Return (X, Y) of the center of cell containing provided text 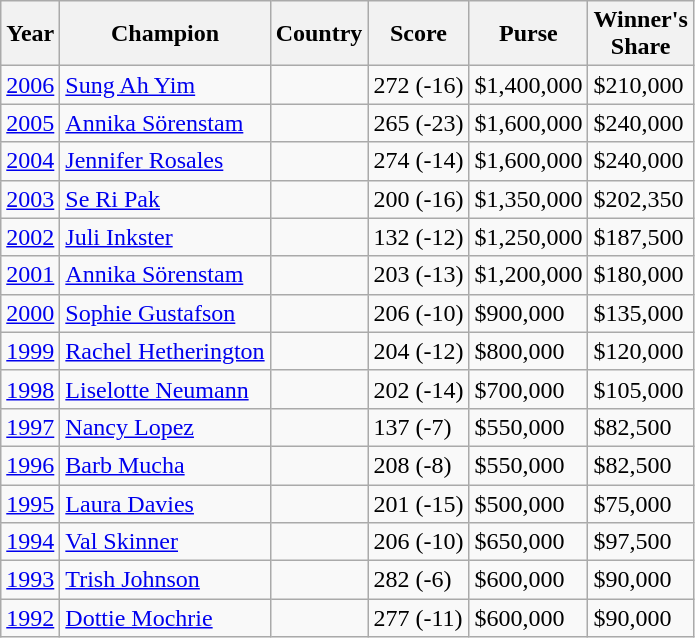
1999 (30, 351)
$1,200,000 (528, 275)
$1,250,000 (528, 237)
$75,000 (640, 503)
2005 (30, 123)
2000 (30, 313)
Sung Ah Yim (165, 85)
Trish Johnson (165, 580)
265 (-23) (418, 123)
277 (-11) (418, 618)
Sophie Gustafson (165, 313)
$202,350 (640, 199)
Val Skinner (165, 542)
$97,500 (640, 542)
202 (-14) (418, 389)
1998 (30, 389)
2001 (30, 275)
Country (319, 34)
274 (-14) (418, 161)
$135,000 (640, 313)
$105,000 (640, 389)
Champion (165, 34)
$1,400,000 (528, 85)
$210,000 (640, 85)
Se Ri Pak (165, 199)
2004 (30, 161)
Barb Mucha (165, 465)
Rachel Hetherington (165, 351)
$700,000 (528, 389)
282 (-6) (418, 580)
$1,350,000 (528, 199)
2006 (30, 85)
208 (-8) (418, 465)
1995 (30, 503)
Jennifer Rosales (165, 161)
1993 (30, 580)
$180,000 (640, 275)
1997 (30, 427)
200 (-16) (418, 199)
Nancy Lopez (165, 427)
$120,000 (640, 351)
Year (30, 34)
Purse (528, 34)
272 (-16) (418, 85)
$650,000 (528, 542)
137 (-7) (418, 427)
203 (-13) (418, 275)
1992 (30, 618)
$187,500 (640, 237)
2003 (30, 199)
Winner'sShare (640, 34)
Dottie Mochrie (165, 618)
Liselotte Neumann (165, 389)
201 (-15) (418, 503)
Juli Inkster (165, 237)
Laura Davies (165, 503)
2002 (30, 237)
$500,000 (528, 503)
204 (-12) (418, 351)
132 (-12) (418, 237)
$900,000 (528, 313)
Score (418, 34)
1994 (30, 542)
$800,000 (528, 351)
1996 (30, 465)
